Pinpoint the cell where the given text exists, returning its [x, y] midpoint coordinate. 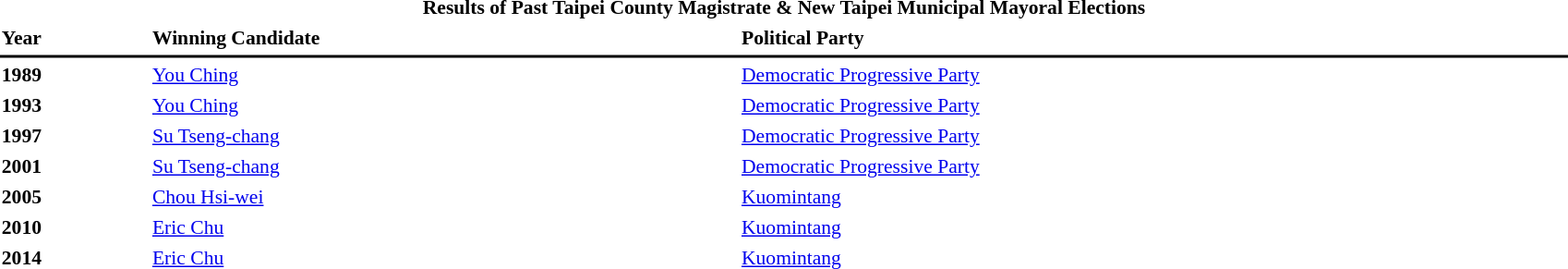
Year [74, 38]
2010 [74, 227]
1989 [74, 75]
1993 [74, 105]
Eric Chu [443, 227]
1997 [74, 136]
Chou Hsi-wei [443, 197]
Political Party [1153, 38]
Winning Candidate [443, 38]
2001 [74, 166]
2005 [74, 197]
